Scan for the cell matching the given text and deliver its (X, Y) coordinate at center. 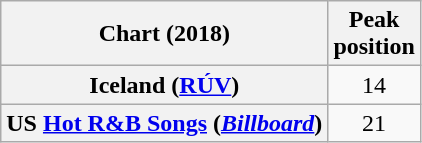
US Hot R&B Songs (Billboard) (164, 123)
14 (374, 85)
21 (374, 123)
Iceland (RÚV) (164, 85)
Peak position (374, 34)
Chart (2018) (164, 34)
